Output the (X, Y) coordinate of the center of the cell containing the given text.  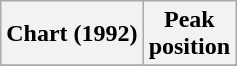
Peakposition (189, 34)
Chart (1992) (72, 34)
